For the text-containing cell, return its midpoint in [X, Y] coordinate format. 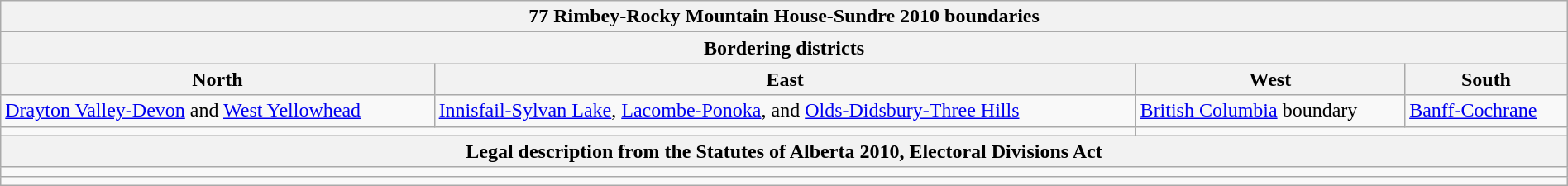
Banff-Cochrane [1487, 111]
British Columbia boundary [1270, 111]
Drayton Valley-Devon and West Yellowhead [218, 111]
Legal description from the Statutes of Alberta 2010, Electoral Divisions Act [784, 151]
East [785, 79]
Bordering districts [784, 48]
North [218, 79]
77 Rimbey-Rocky Mountain House-Sundre 2010 boundaries [784, 17]
Innisfail-Sylvan Lake, Lacombe-Ponoka, and Olds-Didsbury-Three Hills [785, 111]
South [1487, 79]
West [1270, 79]
